Identify which cell holds the provided text, then report its (x, y) central coordinate. 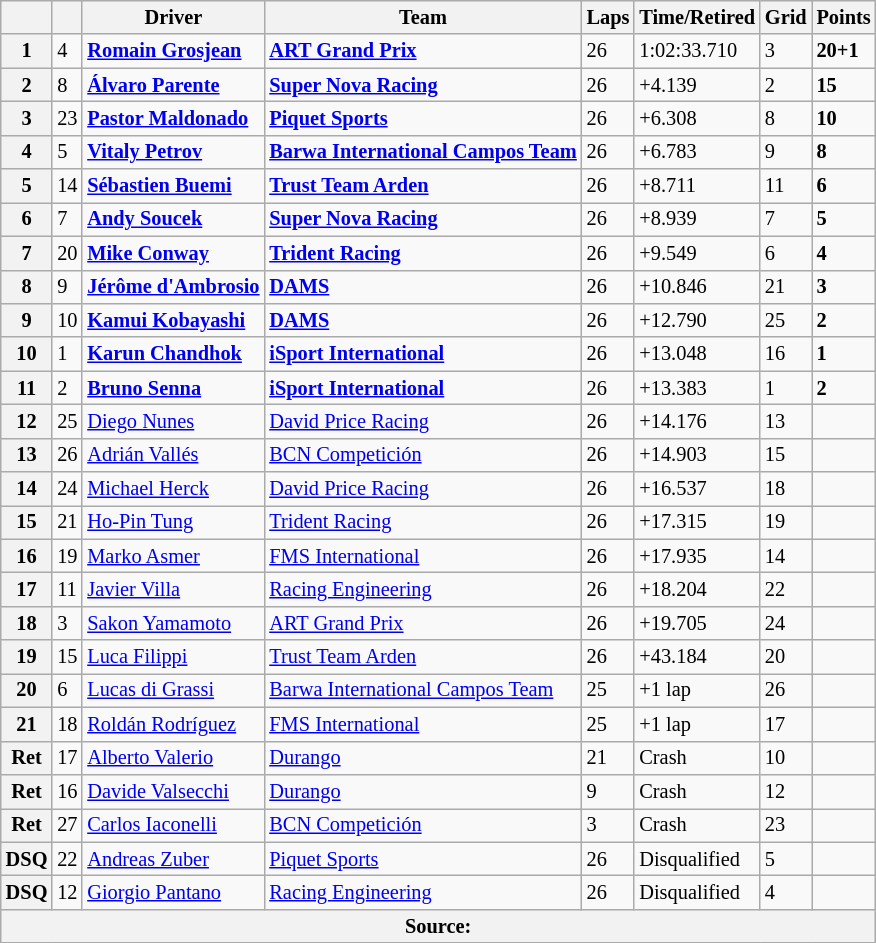
Davide Valsecchi (173, 791)
1:02:33.710 (697, 51)
Mike Conway (173, 253)
Álvaro Parente (173, 85)
Andreas Zuber (173, 859)
+13.383 (697, 388)
Marko Asmer (173, 556)
Sakon Yamamoto (173, 623)
Luca Filippi (173, 657)
Giorgio Pantano (173, 892)
Alberto Valerio (173, 758)
+6.308 (697, 118)
Romain Grosjean (173, 51)
+10.846 (697, 287)
Andy Soucek (173, 219)
Lucas di Grassi (173, 690)
Pastor Maldonado (173, 118)
+14.176 (697, 421)
+16.537 (697, 489)
+18.204 (697, 589)
Carlos Iaconelli (173, 825)
Kamui Kobayashi (173, 320)
Source: (438, 926)
Diego Nunes (173, 421)
+12.790 (697, 320)
Roldán Rodríguez (173, 724)
Karun Chandhok (173, 354)
+8.939 (697, 219)
Adrián Vallés (173, 455)
Jérôme d'Ambrosio (173, 287)
+8.711 (697, 186)
Team (422, 17)
20+1 (844, 51)
+17.935 (697, 556)
+19.705 (697, 623)
+14.903 (697, 455)
+6.783 (697, 152)
+17.315 (697, 522)
Time/Retired (697, 17)
+43.184 (697, 657)
Grid (786, 17)
Driver (173, 17)
Michael Herck (173, 489)
+13.048 (697, 354)
Sébastien Buemi (173, 186)
Laps (608, 17)
+9.549 (697, 253)
Points (844, 17)
Bruno Senna (173, 388)
Javier Villa (173, 589)
Ho-Pin Tung (173, 522)
27 (67, 825)
Vitaly Petrov (173, 152)
+4.139 (697, 85)
